Capture the cell that displays the provided text and extract its (x, y) central coordinate. 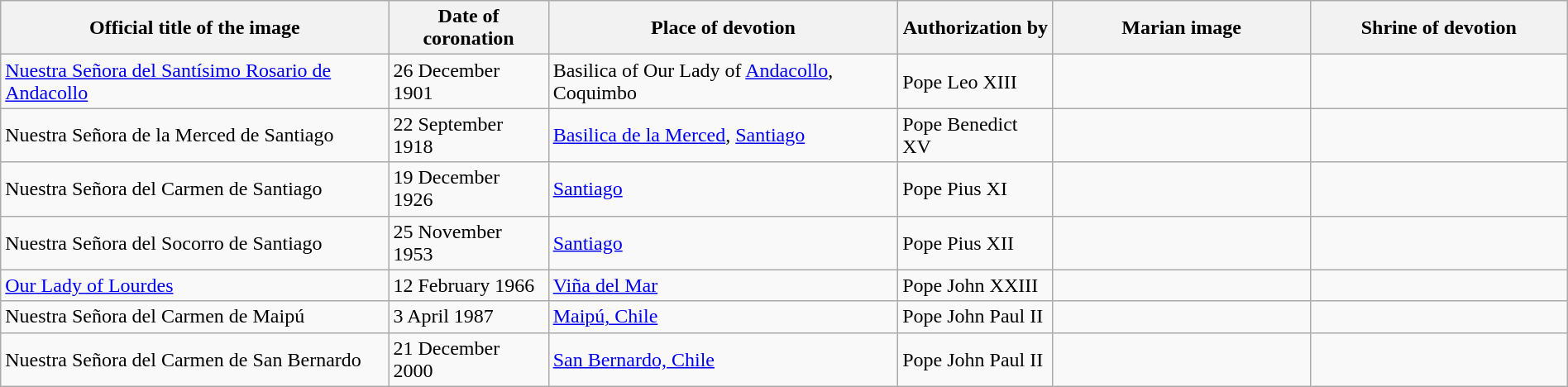
Place of devotion (723, 28)
Marian image (1181, 28)
Pope Pius XII (976, 243)
Pope Benedict XV (976, 136)
Nuestra Señora del Santísimo Rosario de Andacollo (195, 81)
Basilica de la Merced, Santiago (723, 136)
Basilica of Our Lady of Andacollo, Coquimbo (723, 81)
3 April 1987 (468, 317)
San Bernardo, Chile (723, 359)
Nuestra Señora del Socorro de Santiago (195, 243)
Official title of the image (195, 28)
Pope John XXIII (976, 285)
Nuestra Señora del Carmen de Santiago (195, 189)
19 December 1926 (468, 189)
Nuestra Señora del Carmen de San Bernardo (195, 359)
Our Lady of Lourdes (195, 285)
Date of coronation (468, 28)
Maipú, Chile (723, 317)
12 February 1966 (468, 285)
Pope Pius XI (976, 189)
Viña del Mar (723, 285)
Pope Leo XIII (976, 81)
25 November 1953 (468, 243)
21 December 2000 (468, 359)
26 December 1901 (468, 81)
Nuestra Señora de la Merced de Santiago (195, 136)
Authorization by (976, 28)
22 September 1918 (468, 136)
Nuestra Señora del Carmen de Maipú (195, 317)
Shrine of devotion (1439, 28)
